Return (X, Y) of the center of cell containing provided text 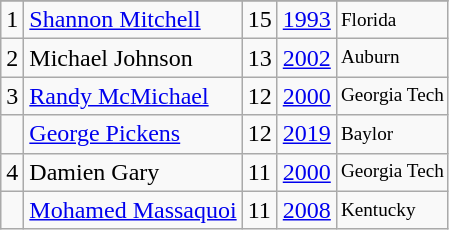
1 (12, 20)
Shannon Mitchell (133, 20)
2002 (306, 58)
4 (12, 172)
Florida (392, 20)
15 (260, 20)
Mohamed Massaquoi (133, 210)
Randy McMichael (133, 96)
3 (12, 96)
Kentucky (392, 210)
13 (260, 58)
Auburn (392, 58)
Baylor (392, 134)
2019 (306, 134)
George Pickens (133, 134)
Michael Johnson (133, 58)
2008 (306, 210)
2 (12, 58)
1993 (306, 20)
Damien Gary (133, 172)
